Capture the cell that displays the provided text and extract its [x, y] central coordinate. 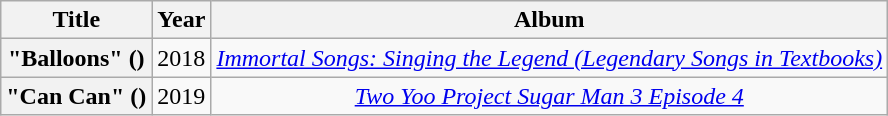
"Can Can" () [76, 96]
"Balloons" () [76, 58]
Two Yoo Project Sugar Man 3 Episode 4 [550, 96]
Immortal Songs: Singing the Legend (Legendary Songs in Textbooks) [550, 58]
Year [182, 20]
Album [550, 20]
Title [76, 20]
2019 [182, 96]
2018 [182, 58]
